Locate the cell with the specified text and output its (x, y) center coordinate. 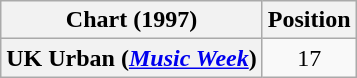
17 (309, 58)
Position (309, 20)
UK Urban (Music Week) (132, 58)
Chart (1997) (132, 20)
